Pinpoint the cell where the given text exists, returning its (X, Y) midpoint coordinate. 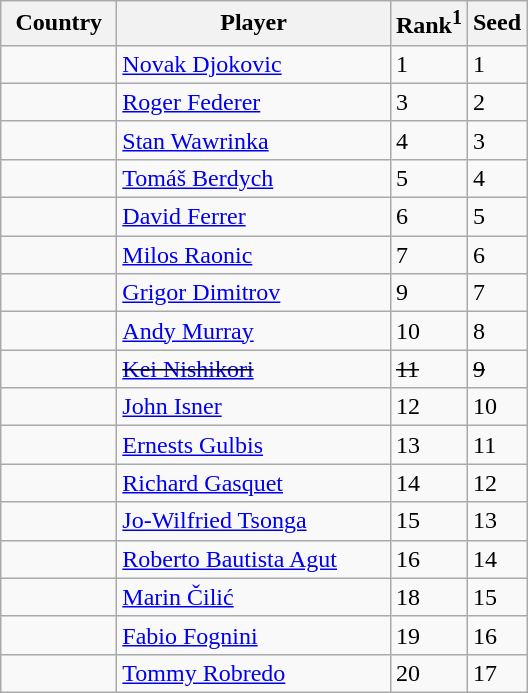
David Ferrer (254, 217)
Country (59, 24)
Roger Federer (254, 102)
Richard Gasquet (254, 483)
Stan Wawrinka (254, 140)
Novak Djokovic (254, 64)
Kei Nishikori (254, 369)
Seed (496, 24)
18 (428, 597)
Marin Čilić (254, 597)
Andy Murray (254, 331)
Jo-Wilfried Tsonga (254, 521)
Ernests Gulbis (254, 445)
Player (254, 24)
Fabio Fognini (254, 635)
20 (428, 673)
Grigor Dimitrov (254, 293)
Tommy Robredo (254, 673)
Rank1 (428, 24)
John Isner (254, 407)
Tomáš Berdych (254, 178)
17 (496, 673)
Roberto Bautista Agut (254, 559)
2 (496, 102)
Milos Raonic (254, 255)
8 (496, 331)
19 (428, 635)
